Return the [x, y] coordinate for the center point of the cell that contains the specified text.  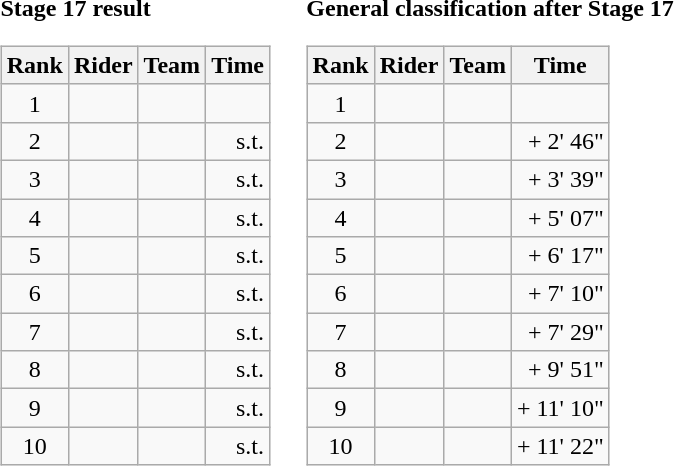
+ 11' 22" [560, 446]
+ 2' 46" [560, 141]
+ 7' 29" [560, 332]
+ 6' 17" [560, 256]
+ 5' 07" [560, 217]
+ 9' 51" [560, 370]
+ 11' 10" [560, 408]
+ 3' 39" [560, 179]
+ 7' 10" [560, 294]
